For the text-containing cell, return its midpoint in (X, Y) coordinate format. 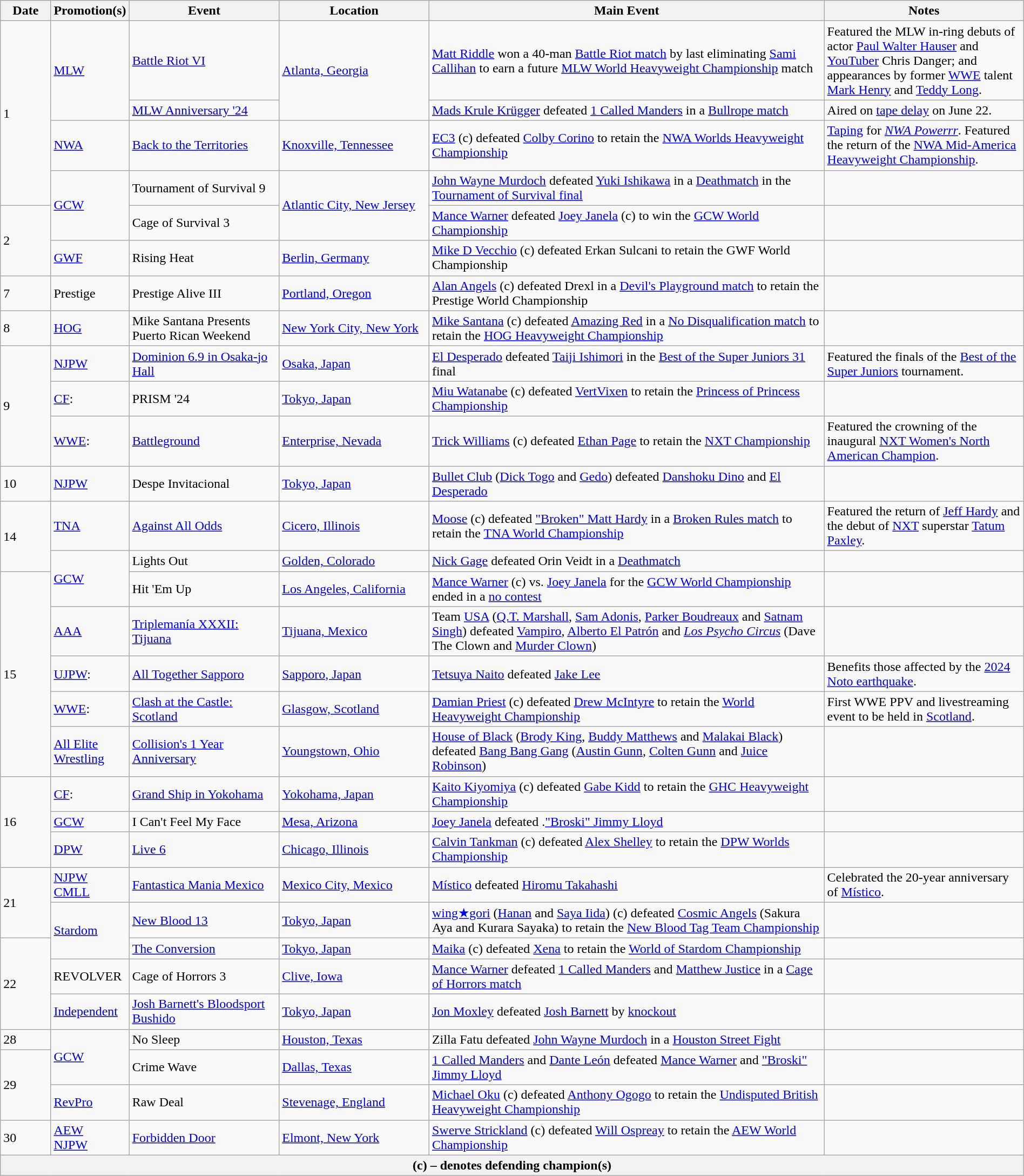
(c) – denotes defending champion(s) (512, 1165)
AEWNJPW (90, 1138)
Stevenage, England (354, 1102)
Event (204, 11)
8 (26, 328)
Atlantic City, New Jersey (354, 205)
Kaito Kiyomiya (c) defeated Gabe Kidd to retain the GHC Heavyweight Championship (626, 794)
Josh Barnett's Bloodsport Bushido (204, 1011)
Mike Santana (c) defeated Amazing Red in a No Disqualification match to retain the HOG Heavyweight Championship (626, 328)
Sapporo, Japan (354, 674)
Clash at the Castle: Scotland (204, 709)
Zilla Fatu defeated John Wayne Murdoch in a Houston Street Fight (626, 1039)
First WWE PPV and livestreaming event to be held in Scotland. (924, 709)
NJPWCMLL (90, 885)
9 (26, 406)
Cage of Horrors 3 (204, 977)
Taping for NWA Powerrr. Featured the return of the NWA Mid-America Heavyweight Championship. (924, 145)
Bullet Club (Dick Togo and Gedo) defeated Danshoku Dino and El Desperado (626, 483)
Místico defeated Hiromu Takahashi (626, 885)
Los Angeles, California (354, 589)
Damian Priest (c) defeated Drew McIntyre to retain the World Heavyweight Championship (626, 709)
Glasgow, Scotland (354, 709)
30 (26, 1138)
Date (26, 11)
All Elite Wrestling (90, 751)
NWA (90, 145)
Mance Warner defeated Joey Janela (c) to win the GCW World Championship (626, 223)
Celebrated the 20-year anniversary of Místico. (924, 885)
Moose (c) defeated "Broken" Matt Hardy in a Broken Rules match to retain the TNA World Championship (626, 526)
Tijuana, Mexico (354, 631)
16 (26, 822)
DPW (90, 849)
Osaka, Japan (354, 363)
Cage of Survival 3 (204, 223)
1 Called Manders and Dante León defeated Mance Warner and "Broski" Jimmy Lloyd (626, 1067)
2 (26, 240)
Michael Oku (c) defeated Anthony Ogogo to retain the Undisputed British Heavyweight Championship (626, 1102)
Aired on tape delay on June 22. (924, 110)
Youngstown, Ohio (354, 751)
El Desperado defeated Taiji Ishimori in the Best of the Super Juniors 31 final (626, 363)
Mance Warner (c) vs. Joey Janela for the GCW World Championship ended in a no contest (626, 589)
10 (26, 483)
Maika (c) defeated Xena to retain the World of Stardom Championship (626, 949)
Jon Moxley defeated Josh Barnett by knockout (626, 1011)
Portland, Oregon (354, 293)
Location (354, 11)
Matt Riddle won a 40-man Battle Riot match by last eliminating Sami Callihan to earn a future MLW World Heavyweight Championship match (626, 61)
Golden, Colorado (354, 561)
Rising Heat (204, 258)
Raw Deal (204, 1102)
EC3 (c) defeated Colby Corino to retain the NWA Worlds Heavyweight Championship (626, 145)
Enterprise, Nevada (354, 441)
Forbidden Door (204, 1138)
Featured the crowning of the inaugural NXT Women's North American Champion. (924, 441)
Triplemanía XXXII: Tijuana (204, 631)
New Blood 13 (204, 920)
No Sleep (204, 1039)
Prestige Alive III (204, 293)
The Conversion (204, 949)
Promotion(s) (90, 11)
Dominion 6.9 in Osaka-jo Hall (204, 363)
Main Event (626, 11)
I Can't Feel My Face (204, 822)
Miu Watanabe (c) defeated VertVixen to retain the Princess of Princess Championship (626, 399)
Mexico City, Mexico (354, 885)
Calvin Tankman (c) defeated Alex Shelley to retain the DPW Worlds Championship (626, 849)
Mads Krule Krügger defeated 1 Called Manders in a Bullrope match (626, 110)
Tournament of Survival 9 (204, 188)
Notes (924, 11)
AAA (90, 631)
Prestige (90, 293)
Mance Warner defeated 1 Called Manders and Matthew Justice in a Cage of Horrors match (626, 977)
Tetsuya Naito defeated Jake Lee (626, 674)
Nick Gage defeated Orin Veidt in a Deathmatch (626, 561)
Yokohama, Japan (354, 794)
MLW Anniversary '24 (204, 110)
Elmont, New York (354, 1138)
wing★gori (Hanan and Saya Iida) (c) defeated Cosmic Angels (Sakura Aya and Kurara Sayaka) to retain the New Blood Tag Team Championship (626, 920)
Cicero, Illinois (354, 526)
Back to the Territories (204, 145)
Mesa, Arizona (354, 822)
Collision's 1 Year Anniversary (204, 751)
Houston, Texas (354, 1039)
1 (26, 113)
Swerve Strickland (c) defeated Will Ospreay to retain the AEW World Championship (626, 1138)
Despe Invitacional (204, 483)
Atlanta, Georgia (354, 71)
28 (26, 1039)
RevPro (90, 1102)
Mike D Vecchio (c) defeated Erkan Sulcani to retain the GWF World Championship (626, 258)
Featured the return of Jeff Hardy and the debut of NXT superstar Tatum Paxley. (924, 526)
Featured the finals of the Best of the Super Juniors tournament. (924, 363)
GWF (90, 258)
Alan Angels (c) defeated Drexl in a Devil's Playground match to retain the Prestige World Championship (626, 293)
House of Black (Brody King, Buddy Matthews and Malakai Black) defeated Bang Bang Gang (Austin Gunn, Colten Gunn and Juice Robinson) (626, 751)
14 (26, 536)
21 (26, 903)
Dallas, Texas (354, 1067)
UJPW: (90, 674)
Berlin, Germany (354, 258)
Knoxville, Tennessee (354, 145)
Against All Odds (204, 526)
Joey Janela defeated ."Broski" Jimmy Lloyd (626, 822)
Mike Santana Presents Puerto Rican Weekend (204, 328)
Hit 'Em Up (204, 589)
7 (26, 293)
Grand Ship in Yokohama (204, 794)
John Wayne Murdoch defeated Yuki Ishikawa in a Deathmatch in the Tournament of Survival final (626, 188)
Lights Out (204, 561)
Fantastica Mania Mexico (204, 885)
Stardom (90, 930)
Crime Wave (204, 1067)
Chicago, Illinois (354, 849)
29 (26, 1085)
Independent (90, 1011)
Clive, Iowa (354, 977)
HOG (90, 328)
PRISM '24 (204, 399)
Live 6 (204, 849)
All Together Sapporo (204, 674)
MLW (90, 71)
Benefits those affected by the 2024 Noto earthquake. (924, 674)
TNA (90, 526)
Trick Williams (c) defeated Ethan Page to retain the NXT Championship (626, 441)
New York City, New York (354, 328)
22 (26, 984)
Battleground (204, 441)
REVOLVER (90, 977)
Battle Riot VI (204, 61)
15 (26, 674)
